Provide the [x, y] coordinate of the cell's center where the given text is located.  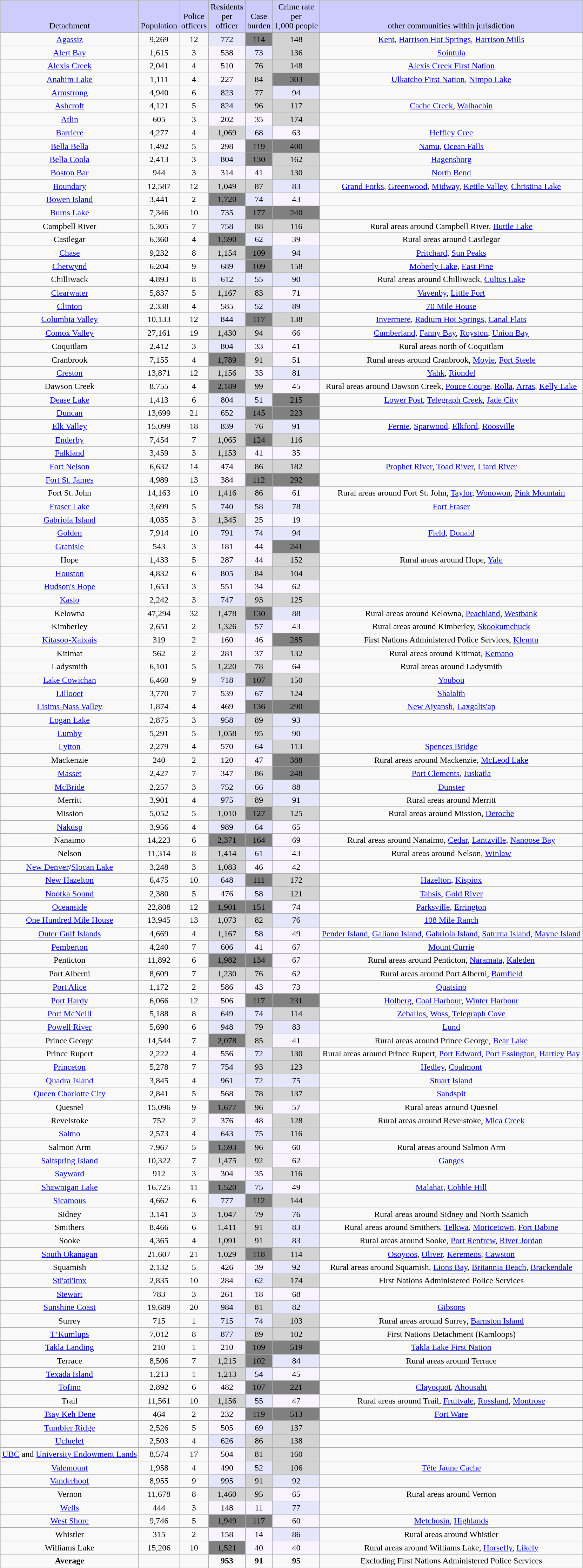
1,326 [227, 627]
9,746 [159, 1521]
Masset [69, 773]
2,526 [159, 1427]
Salmon Arm [69, 1147]
464 [159, 1414]
Oceanside [69, 907]
West Shore [69, 1521]
Smithers [69, 1227]
5,291 [159, 733]
Dawson Creek [69, 386]
Rural areas around Hope, Yale [451, 560]
9,232 [159, 253]
1,492 [159, 146]
Rural areas around Squamish, Lions Bay, Britannia Beach, Brackendale [451, 1267]
2,279 [159, 747]
Rural areas north of Coquitlam [451, 346]
Texada Island [69, 1374]
519 [296, 1347]
14,163 [159, 493]
4,121 [159, 106]
2,835 [159, 1281]
Rural areas around Kimberley, Skookumchuck [451, 627]
303 [296, 79]
Atlin [69, 119]
Stewart [69, 1294]
Gabriola Island [69, 520]
2,427 [159, 773]
Excluding First Nations Administered Police Services [451, 1561]
551 [227, 586]
Stl'atl'imx [69, 1281]
958 [227, 720]
6,360 [159, 240]
3,845 [159, 1081]
538 [227, 53]
Falkland [69, 453]
2,242 [159, 600]
111 [259, 880]
Rural areas around Williams Lake, Horsefly, Likely [451, 1548]
Fort St. James [69, 480]
1,521 [227, 1548]
1,615 [159, 53]
Fort St. John [69, 493]
1,010 [227, 813]
Alexis Creek [69, 66]
989 [227, 827]
Hazelton, Kispiox [451, 880]
Sooke [69, 1240]
Vernon [69, 1494]
Barriere [69, 133]
15,099 [159, 426]
304 [227, 1174]
Princeton [69, 1067]
626 [227, 1441]
Rural areas around Penticton, Naramata, Kaleden [451, 960]
Clearwater [69, 293]
Elk Valley [69, 426]
7,454 [159, 440]
Rural areas around Kitimat, Kemano [451, 653]
482 [227, 1387]
777 [227, 1200]
Nelson [69, 854]
605 [159, 119]
Rural areas around Terrace [451, 1361]
1,154 [227, 253]
Rural areas around Vernon [451, 1494]
Rural areas around Mackenzie, McLeod Lake [451, 760]
12,587 [159, 186]
Granisle [69, 546]
One Hundred Mile House [69, 920]
Sunshine Coast [69, 1307]
586 [227, 987]
Ulkatcho First Nation, Nimpo Lake [451, 79]
Clayoquot, Ahousaht [451, 1387]
1,593 [227, 1147]
10,133 [159, 319]
7,967 [159, 1147]
Tahsis, Gold River [451, 894]
4,277 [159, 133]
1,065 [227, 440]
1,901 [227, 907]
4,662 [159, 1200]
Vanderhoof [69, 1481]
Sayward [69, 1174]
182 [296, 466]
Cache Creek, Walhachin [451, 106]
2,132 [159, 1267]
164 [259, 840]
Rural areas around Nelson, Winlaw [451, 854]
4,893 [159, 280]
Rural areas around Castlegar [451, 240]
400 [296, 146]
Rural areas around Chilliwack, Cultus Lake [451, 280]
Rural areas around Dawson Creek, Pouce Coupe, Rolla, Arras, Kelly Lake [451, 386]
7,346 [159, 213]
113 [296, 747]
7,155 [159, 359]
Kaslo [69, 600]
New Aiyansh, Laxgalts'ap [451, 707]
568 [227, 1094]
Dease Lake [69, 399]
Field, Donald [451, 533]
Tête Jaune Cache [451, 1468]
New Denver/Slocan Lake [69, 867]
1,789 [227, 359]
99 [259, 386]
1,414 [227, 854]
20 [194, 1307]
Fort Nelson [69, 466]
Boundary [69, 186]
Ganges [451, 1160]
13,945 [159, 920]
953 [227, 1561]
783 [159, 1294]
791 [227, 533]
347 [227, 773]
2,189 [227, 386]
106 [296, 1468]
Chetwynd [69, 266]
505 [227, 1427]
689 [227, 266]
Lumby [69, 733]
1,411 [227, 1227]
772 [227, 39]
Vavenby, Little Fort [451, 293]
Cranbrook [69, 359]
Osoyoos, Oliver, Keremeos, Cawston [451, 1254]
984 [227, 1307]
4,832 [159, 573]
Tsay Keh Dene [69, 1414]
314 [227, 173]
1,949 [227, 1521]
754 [227, 1067]
16,725 [159, 1187]
Rural areas around Kelowna, Peachland, Westbank [451, 613]
128 [296, 1121]
Campbell River [69, 226]
New Hazelton [69, 880]
5,837 [159, 293]
Rural areas around Trail, Fruitvale, Rossland, Montrose [451, 1401]
215 [296, 399]
Golden [69, 533]
2,412 [159, 346]
Tofino [69, 1387]
120 [227, 760]
7,012 [159, 1334]
648 [227, 880]
1,520 [227, 1187]
975 [227, 800]
2,875 [159, 720]
Kitimat [69, 653]
Fraser Lake [69, 506]
652 [227, 413]
1,958 [159, 1468]
Comox Valley [69, 333]
839 [227, 426]
735 [227, 213]
Saltspring Island [69, 1160]
54 [259, 1374]
87 [259, 186]
Mount Currie [451, 947]
1,111 [159, 79]
Surrey [69, 1321]
Rural areas around Salmon Arm [451, 1147]
Lytton [69, 747]
Stuart Island [451, 1081]
Whistler [69, 1534]
121 [296, 894]
127 [259, 813]
13,871 [159, 373]
Population [159, 16]
Revelstoke [69, 1121]
11,561 [159, 1401]
Gibsons [451, 1307]
2,413 [159, 159]
1,073 [227, 920]
Shawnigan Lake [69, 1187]
606 [227, 947]
Hope [69, 560]
Namu, Ocean Falls [451, 146]
Ladysmith [69, 667]
Rural areas around Prince Rupert, Port Edward, Port Essington, Hartley Bay [451, 1054]
Coquitlam [69, 346]
Columbia Valley [69, 319]
Bella Bella [69, 146]
Williams Lake [69, 1548]
8,609 [159, 974]
Rural areas around Mission, Deroche [451, 813]
6,460 [159, 680]
649 [227, 1014]
8,466 [159, 1227]
1,345 [227, 520]
877 [227, 1334]
3,901 [159, 800]
14,223 [159, 840]
Bella Coola [69, 159]
6,204 [159, 266]
1,475 [227, 1160]
961 [227, 1081]
5,052 [159, 813]
Hudson's Hope [69, 586]
Castlegar [69, 240]
150 [296, 680]
10,322 [159, 1160]
2,041 [159, 66]
3,248 [159, 867]
13,699 [159, 413]
Nootka Sound [69, 894]
Enderby [69, 440]
2,222 [159, 1054]
Rural areas around Port Alberni, Bamfield [451, 974]
Creston [69, 373]
285 [296, 640]
Trail [69, 1401]
37 [259, 653]
476 [227, 894]
758 [227, 226]
2,078 [227, 1041]
47,294 [159, 613]
740 [227, 506]
1,091 [227, 1240]
Burns Lake [69, 213]
426 [227, 1267]
2,257 [159, 787]
Rural areas around Campbell River, Buttle Lake [451, 226]
Fort Fraser [451, 506]
227 [227, 79]
912 [159, 1174]
Dunster [451, 787]
11,892 [159, 960]
Rural areas around Whistler [451, 1534]
151 [259, 907]
287 [227, 560]
Nakusp [69, 827]
5,690 [159, 1027]
805 [227, 573]
Rural areas around Prince George, Bear Lake [451, 1041]
Zeballos, Woss, Telegraph Cove [451, 1014]
Salmo [69, 1134]
Invermere, Radium Hot Springs, Canal Flats [451, 319]
Boston Bar [69, 173]
145 [259, 413]
Port Hardy [69, 1000]
Kelowna [69, 613]
Sandspit [451, 1094]
other communities within jurisdiction [451, 16]
1,720 [227, 200]
292 [296, 480]
32 [194, 613]
1,047 [227, 1214]
Agassiz [69, 39]
643 [227, 1134]
2,892 [159, 1387]
1,230 [227, 974]
506 [227, 1000]
Merritt [69, 800]
562 [159, 653]
Lund [451, 1027]
Lower Post, Telegraph Creek, Jade City [451, 399]
Alexis Creek First Nation [451, 66]
15,206 [159, 1548]
5,278 [159, 1067]
Hagensborg [451, 159]
Terrace [69, 1361]
2,338 [159, 306]
Squamish [69, 1267]
UBC and University Endowment Lands [69, 1454]
241 [296, 546]
Rural areas around Fort St. John, Taylor, Wonowon, Pink Mountain [451, 493]
1,220 [227, 667]
Takla Lake First Nation [451, 1347]
162 [296, 159]
Pender Island, Galiano Island, Gabriola Island, Saturna Island, Mayne Island [451, 934]
Chase [69, 253]
Holberg, Coal Harbour, Winter Harbour [451, 1000]
3,459 [159, 453]
2,371 [227, 840]
444 [159, 1508]
1,590 [227, 240]
North Bend [451, 173]
1,413 [159, 399]
824 [227, 106]
Queen Charlotte City [69, 1094]
Logan Lake [69, 720]
612 [227, 280]
177 [259, 213]
474 [227, 466]
747 [227, 600]
South Okanagan [69, 1254]
Valemount [69, 1468]
Houston [69, 573]
Anahim Lake [69, 79]
Chilliwack [69, 280]
6,475 [159, 880]
4,240 [159, 947]
21,607 [159, 1254]
Spences Bridge [451, 747]
11,678 [159, 1494]
5,188 [159, 1014]
Tumbler Ridge [69, 1427]
Nanaimo [69, 840]
First Nations Administered Police Services [451, 1281]
944 [159, 173]
Shalalth [451, 693]
1,460 [227, 1494]
Bowen Island [69, 200]
4,989 [159, 480]
319 [159, 640]
42 [296, 867]
Caseburden [259, 16]
Outer Gulf Islands [69, 934]
Cumberland, Fanny Bay, Royston, Union Bay [451, 333]
995 [227, 1481]
384 [227, 480]
63 [296, 133]
1,653 [159, 586]
284 [227, 1281]
Parksville, Errington [451, 907]
3,956 [159, 827]
3,141 [159, 1214]
22,808 [159, 907]
132 [296, 653]
Quatsino [451, 987]
71 [296, 293]
Mission [69, 813]
48 [259, 1121]
Sointula [451, 53]
Grand Forks, Greenwood, Midway, Kettle Valley, Christina Lake [451, 186]
103 [296, 1321]
Port Alberni [69, 974]
556 [227, 1054]
Kent, Harrison Hot Springs, Harrison Mills [451, 39]
248 [296, 773]
7,914 [159, 533]
Rural areas around Merritt [451, 800]
Prince Rupert [69, 1054]
Pemberton [69, 947]
McBride [69, 787]
118 [259, 1254]
2,651 [159, 627]
104 [296, 573]
9,269 [159, 39]
Port Clements, Juskatla [451, 773]
Takla Landing [69, 1347]
Youbou [451, 680]
T’Kumlups [69, 1334]
2,573 [159, 1134]
718 [227, 680]
First Nations Administered Police Services, Klemtu [451, 640]
8,574 [159, 1454]
202 [227, 119]
123 [296, 1067]
1,874 [159, 707]
1,069 [227, 133]
Yahk, Riondel [451, 373]
6,632 [159, 466]
Sidney [69, 1214]
Rural areas around Revelstoke, Mica Creek [451, 1121]
1,172 [159, 987]
539 [227, 693]
Rural areas around Ladysmith [451, 667]
8,755 [159, 386]
Armstrong [69, 93]
Policeofficers [194, 16]
Malahat, Cobble Hill [451, 1187]
1,430 [227, 333]
1,049 [227, 186]
3,770 [159, 693]
Rural areas around Quesnel [451, 1107]
3,441 [159, 200]
1,416 [227, 493]
Mackenzie [69, 760]
Alert Bay [69, 53]
Lillooet [69, 693]
First Nations Detachment (Kamloops) [451, 1334]
3,699 [159, 506]
8,955 [159, 1481]
376 [227, 1121]
152 [296, 560]
Quesnel [69, 1107]
2,841 [159, 1094]
232 [227, 1414]
11,314 [159, 854]
469 [227, 707]
231 [296, 1000]
85 [259, 1041]
290 [296, 707]
Prophet River, Toad River, Liard River [451, 466]
504 [227, 1454]
1,058 [227, 733]
Residentsperofficer [227, 16]
1,982 [227, 960]
1,677 [227, 1107]
Fernie, Sparwood, Elkford, Roosville [451, 426]
4,035 [159, 520]
Penticton [69, 960]
Clinton [69, 306]
134 [259, 960]
5,305 [159, 226]
Rural areas around Sooke, Port Renfrew, River Jordan [451, 1240]
510 [227, 66]
298 [227, 146]
315 [159, 1534]
1,083 [227, 867]
14,544 [159, 1041]
Metchosin, Highlands [451, 1521]
Pritchard, Sun Peaks [451, 253]
823 [227, 93]
Rural areas around Nanaimo, Cedar, Lantzville, Nanoose Bay [451, 840]
Heffley Cree [451, 133]
Quadra Island [69, 1081]
Hedley, Coalmont [451, 1067]
Port Alice [69, 987]
388 [296, 760]
Kimberley [69, 627]
281 [227, 653]
1,433 [159, 560]
Detachment [69, 16]
1,153 [227, 453]
108 Mile Ranch [451, 920]
Rural areas around Sidney and North Saanich [451, 1214]
1,215 [227, 1361]
6,066 [159, 1000]
27,161 [159, 333]
Rural areas around Smithers, Telkwa, Moricetown, Fort Babine [451, 1227]
Moberly Lake, East Pine [451, 266]
4,365 [159, 1240]
Port McNeill [69, 1014]
Fort Ware [451, 1414]
513 [296, 1414]
543 [159, 546]
Kitasoo-Xaixais [69, 640]
Rural areas around Cranbrook, Moyie, Fort Steele [451, 359]
19,689 [159, 1307]
15,096 [159, 1107]
Average [69, 1561]
261 [227, 1294]
144 [296, 1200]
Crime rateper1,000 people [296, 16]
585 [227, 306]
4,669 [159, 934]
25 [259, 520]
221 [296, 1387]
2,503 [159, 1441]
34 [259, 586]
223 [296, 413]
6,101 [159, 667]
Lisims-Nass Valley [69, 707]
8,506 [159, 1361]
Powell River [69, 1027]
Ucluelet [69, 1441]
570 [227, 747]
Wells [69, 1508]
4,940 [159, 93]
1,478 [227, 613]
Duncan [69, 413]
70 Mile House [451, 306]
Sicamous [69, 1200]
17 [194, 1454]
Prince George [69, 1041]
181 [227, 546]
2,380 [159, 894]
Ashcroft [69, 106]
948 [227, 1027]
Lake Cowichan [69, 680]
172 [296, 880]
490 [227, 1468]
Rural areas around Surrey, Barnston Island [451, 1321]
1,029 [227, 1254]
844 [227, 319]
